Detect which cell encompasses the target text, then output its [x, y] center coordinate. 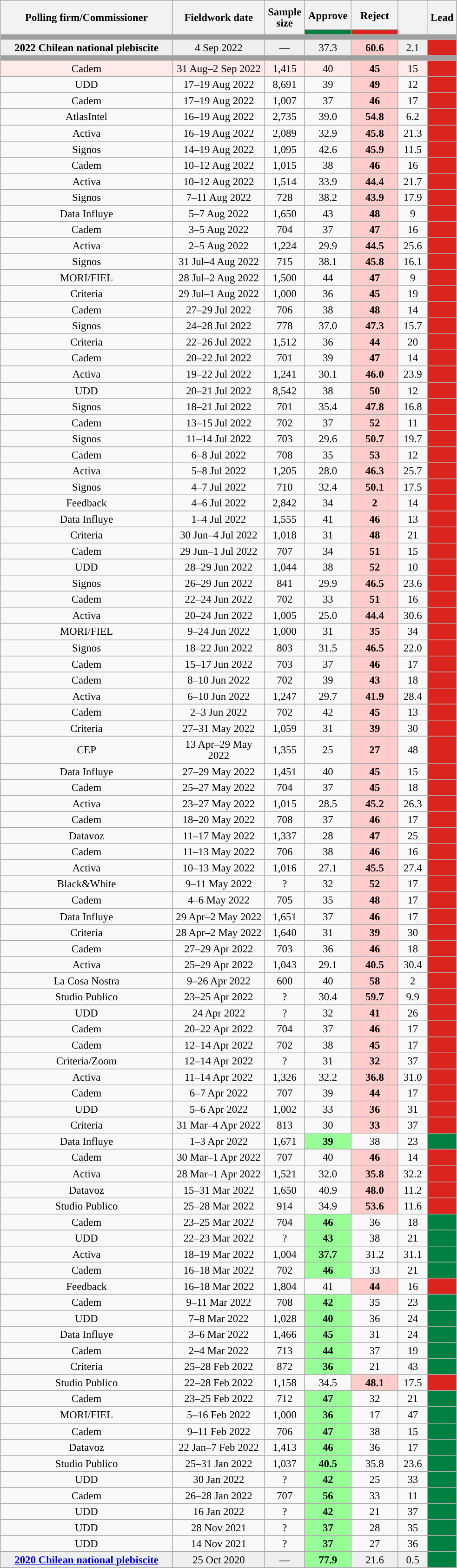
1,415 [285, 69]
1,640 [285, 933]
42.6 [328, 149]
31 Mar–4 Apr 2022 [219, 1125]
25–29 Apr 2022 [219, 964]
25–28 Feb 2022 [219, 1367]
30 Mar–1 Apr 2022 [219, 1158]
2–3 Jun 2022 [219, 712]
50.1 [375, 487]
26.3 [413, 804]
9–26 Apr 2022 [219, 981]
36.8 [375, 1077]
31.1 [413, 1255]
30.1 [328, 375]
1,095 [285, 149]
25–31 Jan 2022 [219, 1463]
15–31 Mar 2022 [219, 1189]
1,355 [285, 750]
28 Jul–2 Aug 2022 [219, 278]
32.4 [328, 487]
47.3 [375, 326]
23.9 [413, 375]
25.6 [413, 246]
9–11 Feb 2022 [219, 1431]
1,326 [285, 1077]
43.9 [375, 197]
712 [285, 1399]
18–19 Mar 2022 [219, 1255]
60.6 [375, 47]
778 [285, 326]
4 Sep 2022 [219, 47]
22–28 Feb 2022 [219, 1383]
10–13 May 2022 [219, 868]
2020 Chilean national plebiscite [86, 1560]
11–17 May 2022 [219, 836]
30.6 [413, 616]
29 Apr–2 May 2022 [219, 916]
728 [285, 197]
1,007 [285, 101]
1,804 [285, 1286]
1,241 [285, 375]
713 [285, 1350]
3–5 Aug 2022 [219, 230]
33.9 [328, 181]
49 [375, 85]
872 [285, 1367]
27–29 Jul 2022 [219, 310]
19–22 Jul 2022 [219, 375]
1,451 [285, 772]
5–8 Jul 2022 [219, 471]
Samplesize [285, 18]
48.0 [375, 1189]
2,842 [285, 503]
46.0 [375, 375]
17.9 [413, 197]
45.9 [375, 149]
54.8 [375, 117]
27–31 May 2022 [219, 728]
27–29 Apr 2022 [219, 949]
7–8 Mar 2022 [219, 1319]
59.7 [375, 997]
2022 Chilean national plebiscite [86, 47]
25–27 May 2022 [219, 788]
20–22 Apr 2022 [219, 1029]
4–6 May 2022 [219, 900]
22.0 [413, 648]
11.5 [413, 149]
25 Oct 2020 [219, 1560]
45.5 [375, 868]
28 Nov 2021 [219, 1528]
803 [285, 648]
Fieldwork date [219, 18]
34.9 [328, 1206]
28–29 Jun 2022 [219, 567]
1,205 [285, 471]
30 Jan 2022 [219, 1480]
8–10 Jun 2022 [219, 680]
5–7 Aug 2022 [219, 214]
27.1 [328, 868]
29 Jun–1 Jul 2022 [219, 551]
Polling firm/Commissioner [86, 18]
34.5 [328, 1383]
La Cosa Nostra [86, 981]
1,016 [285, 868]
CEP [86, 750]
8,691 [285, 85]
38.1 [328, 261]
22–23 Mar 2022 [219, 1238]
841 [285, 583]
9–11 Mar 2022 [219, 1302]
26–28 Jan 2022 [219, 1495]
Reject [375, 15]
46.3 [375, 471]
0.5 [413, 1560]
18–22 Jun 2022 [219, 648]
29.6 [328, 439]
Lead [442, 18]
26 [413, 1013]
28.5 [328, 804]
41.9 [375, 696]
77.9 [328, 1560]
23–25 Mar 2022 [219, 1222]
29.1 [328, 964]
32.9 [328, 133]
1,044 [285, 567]
40.9 [328, 1189]
37.3 [328, 47]
1–3 Apr 2022 [219, 1142]
37.7 [328, 1255]
1,037 [285, 1463]
6–7 Apr 2022 [219, 1094]
28.0 [328, 471]
22–24 Jun 2022 [219, 600]
1,337 [285, 836]
18–21 Jul 2022 [219, 406]
32.0 [328, 1174]
7–11 Aug 2022 [219, 197]
25.7 [413, 471]
11.6 [413, 1206]
8,542 [285, 391]
15.7 [413, 326]
AtlasIntel [86, 117]
21.3 [413, 133]
1,466 [285, 1335]
14 Nov 2021 [219, 1544]
6.2 [413, 117]
705 [285, 900]
21.6 [375, 1560]
39.0 [328, 117]
30 Jun–4 Jul 2022 [219, 536]
37.0 [328, 326]
1,514 [285, 181]
31.0 [413, 1077]
24–28 Jul 2022 [219, 326]
1,005 [285, 616]
1,247 [285, 696]
1,158 [285, 1383]
27.4 [413, 868]
2,735 [285, 117]
1,651 [285, 916]
4–6 Jul 2022 [219, 503]
1,028 [285, 1319]
1,521 [285, 1174]
11–14 Apr 2022 [219, 1077]
2–4 Mar 2022 [219, 1350]
31 Jul–4 Aug 2022 [219, 261]
29 Jul–1 Aug 2022 [219, 294]
9.9 [413, 997]
19.7 [413, 439]
715 [285, 261]
48.1 [375, 1383]
28.4 [413, 696]
5–6 Apr 2022 [219, 1110]
27–29 May 2022 [219, 772]
9–11 May 2022 [219, 884]
38.2 [328, 197]
22–26 Jul 2022 [219, 342]
1–4 Jul 2022 [219, 519]
28 Apr–2 May 2022 [219, 933]
11–13 May 2022 [219, 852]
50 [375, 391]
1,500 [285, 278]
11–14 Jul 2022 [219, 439]
20–24 Jun 2022 [219, 616]
1,555 [285, 519]
11.2 [413, 1189]
Criteria/Zoom [86, 1061]
53 [375, 455]
13 Apr–29 May 2022 [219, 750]
53.6 [375, 1206]
1,002 [285, 1110]
4–7 Jul 2022 [219, 487]
Approve [328, 15]
13–15 Jul 2022 [219, 422]
1,043 [285, 964]
23–27 May 2022 [219, 804]
29.7 [328, 696]
16.8 [413, 406]
25–28 Mar 2022 [219, 1206]
2.1 [413, 47]
20 [413, 342]
47.8 [375, 406]
56 [328, 1495]
1,671 [285, 1142]
1,224 [285, 246]
5–16 Feb 2022 [219, 1415]
9–24 Jun 2022 [219, 631]
6–10 Jun 2022 [219, 696]
10 [413, 567]
1,004 [285, 1255]
58 [375, 981]
1,413 [285, 1447]
31.2 [375, 1255]
16 Jan 2022 [219, 1511]
23–25 Feb 2022 [219, 1399]
2,089 [285, 133]
26–29 Jun 2022 [219, 583]
1,018 [285, 536]
22 Jan–7 Feb 2022 [219, 1447]
44.5 [375, 246]
813 [285, 1125]
20–22 Jul 2022 [219, 358]
50.7 [375, 439]
710 [285, 487]
24 Apr 2022 [219, 1013]
25.0 [328, 616]
23–25 Apr 2022 [219, 997]
35.4 [328, 406]
1,512 [285, 342]
15–17 Jun 2022 [219, 664]
2–5 Aug 2022 [219, 246]
21.7 [413, 181]
45.2 [375, 804]
3–6 Mar 2022 [219, 1335]
600 [285, 981]
18–20 May 2022 [219, 820]
31.5 [328, 648]
Black&White [86, 884]
20–21 Jul 2022 [219, 391]
28 Mar–1 Apr 2022 [219, 1174]
31 Aug–2 Sep 2022 [219, 69]
16.1 [413, 261]
14–19 Aug 2022 [219, 149]
1,059 [285, 728]
6–8 Jul 2022 [219, 455]
914 [285, 1206]
